From the cell containing the given text, extract its center point as [x, y] coordinate. 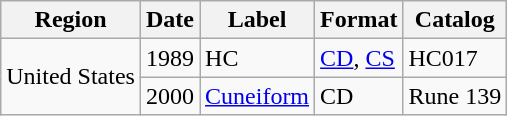
HC017 [455, 58]
CD [359, 96]
Region [71, 20]
Catalog [455, 20]
2000 [170, 96]
Label [258, 20]
Date [170, 20]
Cuneiform [258, 96]
Rune 139 [455, 96]
HC [258, 58]
1989 [170, 58]
United States [71, 77]
CD, CS [359, 58]
Format [359, 20]
